Pinpoint the cell where the given text exists, returning its [x, y] midpoint coordinate. 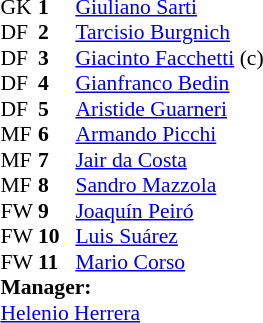
11 [57, 262]
4 [57, 83]
8 [57, 185]
10 [57, 237]
7 [57, 160]
Manager: [132, 287]
Mario Corso [169, 262]
Jair da Costa [169, 160]
Joaquín Peiró [169, 211]
2 [57, 33]
Sandro Mazzola [169, 185]
Gianfranco Bedin [169, 83]
Luis Suárez [169, 237]
9 [57, 211]
6 [57, 135]
Tarcisio Burgnich [169, 33]
3 [57, 58]
Giacinto Facchetti (c) [169, 58]
Armando Picchi [169, 135]
Aristide Guarneri [169, 109]
5 [57, 109]
